Capture the cell that displays the provided text and extract its [x, y] central coordinate. 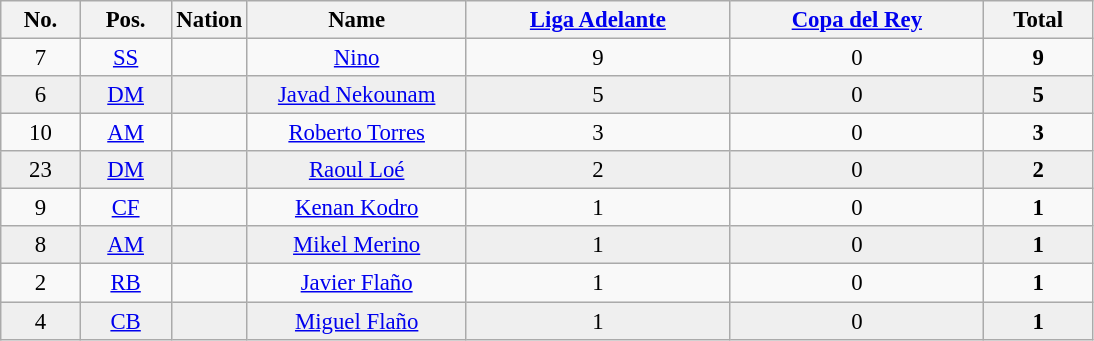
Pos. [126, 20]
4 [40, 321]
Total [1038, 20]
Javier Flaño [356, 283]
Name [356, 20]
Liga Adelante [598, 20]
8 [40, 245]
Nation [209, 20]
RB [126, 283]
Copa del Rey [857, 20]
CF [126, 208]
23 [40, 170]
Kenan Kodro [356, 208]
Javad Nekounam [356, 95]
Roberto Torres [356, 133]
Nino [356, 58]
Raoul Loé [356, 170]
6 [40, 95]
7 [40, 58]
No. [40, 20]
CB [126, 321]
Mikel Merino [356, 245]
10 [40, 133]
Miguel Flaño [356, 321]
SS [126, 58]
